Identify which cell holds the provided text, then report its (x, y) central coordinate. 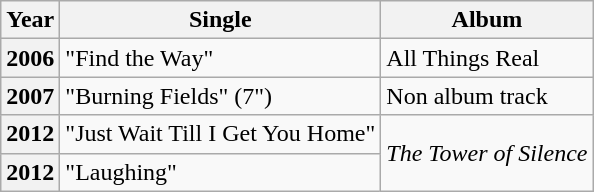
Non album track (487, 96)
All Things Real (487, 58)
"Laughing" (220, 172)
"Just Wait Till I Get You Home" (220, 134)
2006 (30, 58)
"Burning Fields" (7") (220, 96)
Album (487, 20)
Year (30, 20)
2007 (30, 96)
Single (220, 20)
"Find the Way" (220, 58)
The Tower of Silence (487, 153)
